For the text-containing cell, return its midpoint in (X, Y) coordinate format. 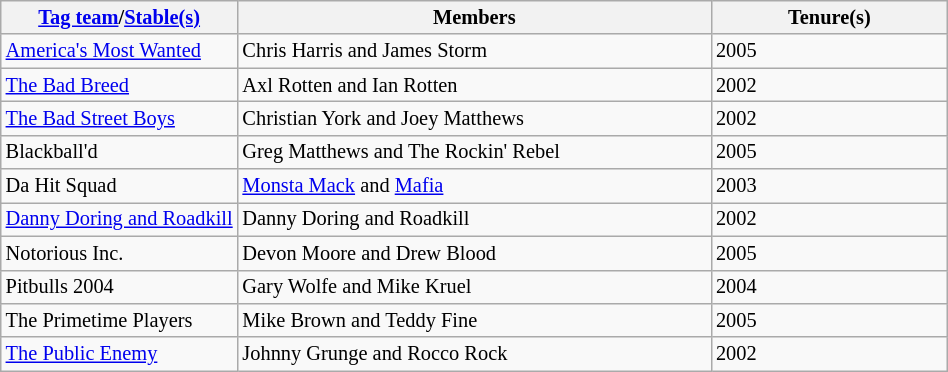
Pitbulls 2004 (120, 287)
Chris Harris and James Storm (475, 51)
Tenure(s) (830, 17)
The Bad Street Boys (120, 118)
Mike Brown and Teddy Fine (475, 320)
2003 (830, 186)
2004 (830, 287)
The Primetime Players (120, 320)
The Public Enemy (120, 354)
Johnny Grunge and Rocco Rock (475, 354)
Devon Moore and Drew Blood (475, 253)
Christian York and Joey Matthews (475, 118)
Notorious Inc. (120, 253)
Da Hit Squad (120, 186)
Monsta Mack and Mafia (475, 186)
Tag team/Stable(s) (120, 17)
The Bad Breed (120, 85)
Axl Rotten and Ian Rotten (475, 85)
Blackball'd (120, 152)
Members (475, 17)
Greg Matthews and The Rockin' Rebel (475, 152)
Gary Wolfe and Mike Kruel (475, 287)
America's Most Wanted (120, 51)
